Extract the (X, Y) coordinate from the center of the cell holding the provided text.  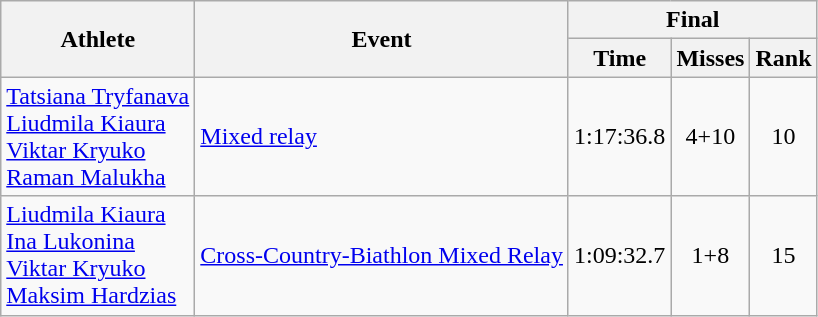
Athlete (98, 39)
4+10 (710, 136)
Rank (784, 58)
1:09:32.7 (619, 256)
Final (692, 20)
Event (382, 39)
1:17:36.8 (619, 136)
Tatsiana TryfanavaLiudmila KiauraViktar KryukoRaman Malukha (98, 136)
15 (784, 256)
Cross-Country-Biathlon Mixed Relay (382, 256)
Mixed relay (382, 136)
Time (619, 58)
Misses (710, 58)
Liudmila KiauraIna LukoninaViktar KryukoMaksim Hardzias (98, 256)
1+8 (710, 256)
10 (784, 136)
